Locate the cell with the specified text and output its (X, Y) center coordinate. 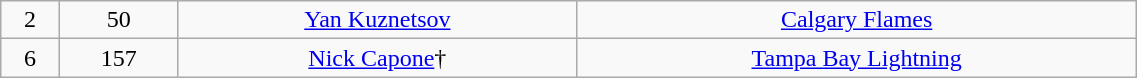
Nick Capone† (377, 58)
2 (30, 20)
Yan Kuznetsov (377, 20)
Calgary Flames (856, 20)
Tampa Bay Lightning (856, 58)
157 (118, 58)
50 (118, 20)
6 (30, 58)
